Capture the cell that displays the provided text and extract its (X, Y) central coordinate. 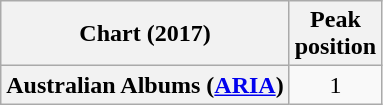
Chart (2017) (145, 34)
Australian Albums (ARIA) (145, 85)
Peakposition (335, 34)
1 (335, 85)
